Output the [X, Y] coordinate of the center of the cell containing the given text.  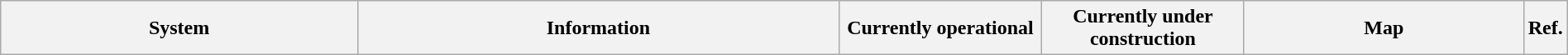
Currently operational [939, 28]
Information [598, 28]
Currently under construction [1143, 28]
System [179, 28]
Ref. [1545, 28]
Map [1384, 28]
